Scan for the cell matching the given text and deliver its [x, y] coordinate at center. 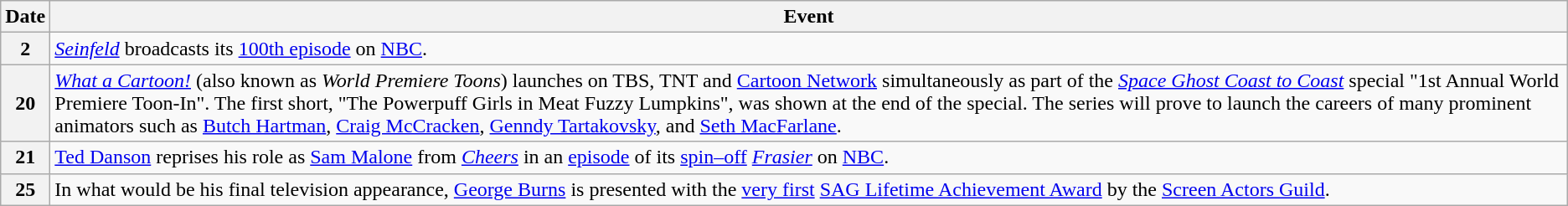
Seinfeld broadcasts its 100th episode on NBC. [809, 49]
21 [25, 157]
Event [809, 17]
25 [25, 189]
Date [25, 17]
Ted Danson reprises his role as Sam Malone from Cheers in an episode of its spin–off Frasier on NBC. [809, 157]
20 [25, 103]
2 [25, 49]
